Return the [X, Y] coordinate for the center point of the cell that contains the specified text.  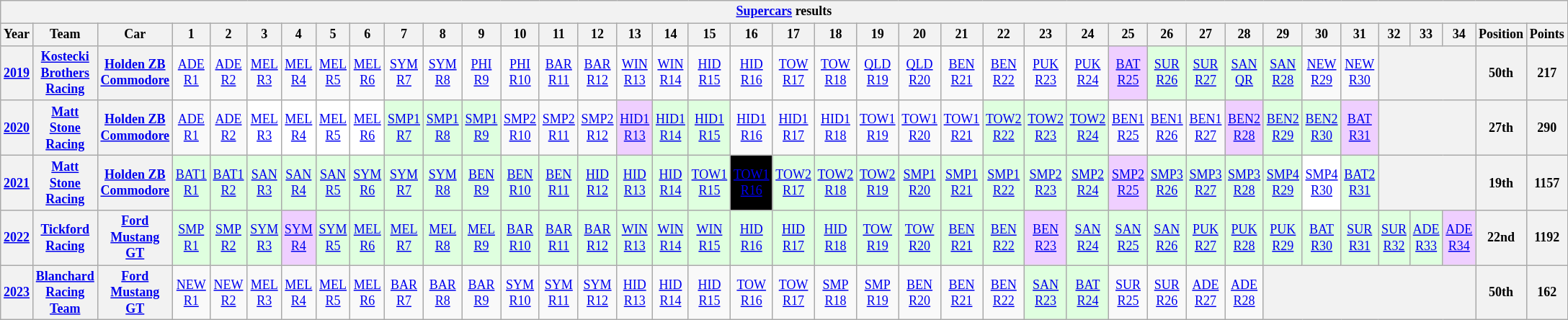
TOWR19 [878, 238]
TOW2R19 [878, 182]
Blanchard Racing Team [65, 293]
TOW1R16 [752, 182]
MELR8 [442, 238]
BEN1R25 [1128, 128]
NEWR1 [191, 293]
QLDR19 [878, 73]
NEWR30 [1360, 73]
16 [752, 35]
SYMR4 [299, 238]
2023 [17, 293]
7 [404, 35]
24 [1087, 35]
2022 [17, 238]
TOW2R24 [1087, 128]
162 [1546, 293]
Kostecki Brothers Racing [65, 73]
PUKR27 [1206, 238]
BEN1R27 [1206, 128]
ADER27 [1206, 293]
SANR23 [1046, 293]
SANR26 [1167, 238]
SMP1R8 [442, 128]
12 [597, 35]
HID1R17 [793, 128]
SMPR19 [878, 293]
BATR30 [1322, 238]
18 [835, 35]
SYMR12 [597, 293]
TOW1R19 [878, 128]
SMP1R9 [481, 128]
23 [1046, 35]
SANR4 [299, 182]
HIDR18 [835, 238]
SURR31 [1360, 238]
26 [1167, 35]
SMP2R25 [1128, 182]
SMP4R30 [1322, 182]
11 [558, 35]
SYMR11 [558, 293]
HID1R14 [671, 128]
BENR9 [481, 182]
TOW1R21 [961, 128]
290 [1546, 128]
25 [1128, 35]
BEN2R29 [1283, 128]
SANQR [1244, 73]
SYMR6 [367, 182]
BAT1R2 [228, 182]
32 [1394, 35]
31 [1360, 35]
SURR25 [1128, 293]
TOWR18 [835, 73]
BATR25 [1128, 73]
Year [17, 35]
SANR24 [1087, 238]
2020 [17, 128]
3 [264, 35]
SMP1R21 [961, 182]
ADER28 [1244, 293]
SMP2R23 [1046, 182]
1157 [1546, 182]
2019 [17, 73]
ADER34 [1459, 238]
Tickford Racing [65, 238]
BENR11 [558, 182]
9 [481, 35]
SMP3R26 [1167, 182]
17 [793, 35]
HIDR17 [793, 238]
5 [333, 35]
ADER33 [1426, 238]
SMPR18 [835, 293]
BEN1R26 [1167, 128]
BAT2R31 [1360, 182]
PUKR29 [1283, 238]
BARR8 [442, 293]
HIDR12 [597, 182]
PUKR28 [1244, 238]
QLDR20 [919, 73]
TOWR16 [752, 293]
SURR32 [1394, 238]
PHIR10 [520, 73]
13 [635, 35]
SYMR3 [264, 238]
TOW1R20 [919, 128]
HID1R13 [635, 128]
22 [1004, 35]
217 [1546, 73]
BENR20 [919, 293]
1192 [1546, 238]
BAT1R1 [191, 182]
MELR7 [404, 238]
6 [367, 35]
10 [520, 35]
NEWR29 [1322, 73]
Supercars results [784, 12]
BATR31 [1360, 128]
30 [1322, 35]
SMPR2 [228, 238]
19 [878, 35]
SMP2R24 [1087, 182]
27 [1206, 35]
PUKR24 [1087, 73]
PUKR23 [1046, 73]
TOW2R23 [1046, 128]
BENR10 [520, 182]
SMP1R7 [404, 128]
29 [1283, 35]
2 [228, 35]
21 [961, 35]
SMP2R10 [520, 128]
TOW2R22 [1004, 128]
4 [299, 35]
33 [1426, 35]
NEWR2 [228, 293]
SMP4R29 [1283, 182]
Position [1502, 35]
BEN2R28 [1244, 128]
14 [671, 35]
TOWR20 [919, 238]
Car [135, 35]
HID1R18 [835, 128]
SYMR5 [333, 238]
BENR23 [1046, 238]
Team [65, 35]
TOW1R15 [709, 182]
BATR24 [1087, 293]
HID1R15 [709, 128]
19th [1502, 182]
8 [442, 35]
SMPR1 [191, 238]
BARR9 [481, 293]
Points [1546, 35]
BARR10 [520, 238]
SANR3 [264, 182]
2021 [17, 182]
22nd [1502, 238]
SMP2R12 [597, 128]
SMP3R28 [1244, 182]
28 [1244, 35]
SANR5 [333, 182]
SMP1R20 [919, 182]
PHIR9 [481, 73]
WINR15 [709, 238]
SMP3R27 [1206, 182]
15 [709, 35]
SYMR10 [520, 293]
SANR25 [1128, 238]
1 [191, 35]
27th [1502, 128]
MELR9 [481, 238]
TOW2R18 [835, 182]
HID1R16 [752, 128]
SMP1R22 [1004, 182]
TOW2R17 [793, 182]
BARR7 [404, 293]
20 [919, 35]
BEN2R30 [1322, 128]
34 [1459, 35]
SMP2R11 [558, 128]
SANR28 [1283, 73]
SURR27 [1206, 73]
